Pinpoint the cell where the given text exists, returning its (X, Y) midpoint coordinate. 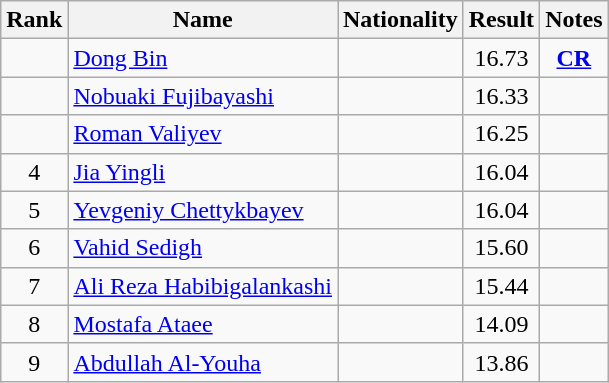
8 (34, 324)
15.44 (501, 286)
Nationality (401, 20)
13.86 (501, 362)
9 (34, 362)
4 (34, 172)
Nobuaki Fujibayashi (203, 96)
Name (203, 20)
Ali Reza Habibigalankashi (203, 286)
14.09 (501, 324)
15.60 (501, 248)
6 (34, 248)
16.73 (501, 58)
16.25 (501, 134)
Jia Yingli (203, 172)
Result (501, 20)
Mostafa Ataee (203, 324)
7 (34, 286)
Yevgeniy Chettykbayev (203, 210)
CR (574, 58)
5 (34, 210)
Rank (34, 20)
Vahid Sedigh (203, 248)
Abdullah Al-Youha (203, 362)
Roman Valiyev (203, 134)
Dong Bin (203, 58)
Notes (574, 20)
16.33 (501, 96)
